Identify which cell holds the provided text, then report its (X, Y) central coordinate. 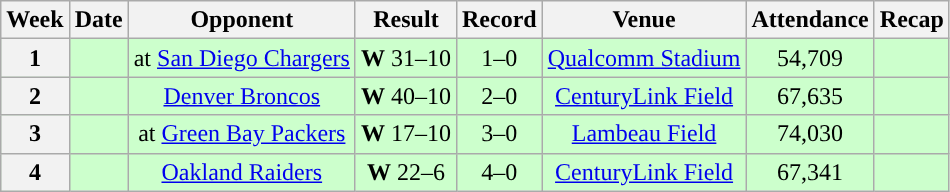
1–0 (499, 58)
4 (35, 172)
W 40–10 (406, 96)
at San Diego Chargers (242, 58)
W 17–10 (406, 134)
W 31–10 (406, 58)
Opponent (242, 20)
2 (35, 96)
1 (35, 58)
Week (35, 20)
67,341 (810, 172)
Oakland Raiders (242, 172)
4–0 (499, 172)
3–0 (499, 134)
3 (35, 134)
67,635 (810, 96)
2–0 (499, 96)
Qualcomm Stadium (644, 58)
Result (406, 20)
Denver Broncos (242, 96)
74,030 (810, 134)
54,709 (810, 58)
at Green Bay Packers (242, 134)
Date (98, 20)
W 22–6 (406, 172)
Recap (912, 20)
Venue (644, 20)
Lambeau Field (644, 134)
Attendance (810, 20)
Record (499, 20)
